Search for the cell housing the specified text and yield its [x, y] center coordinate. 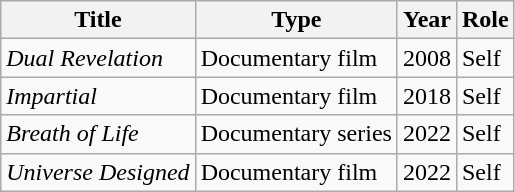
Impartial [98, 96]
Role [485, 20]
Dual Revelation [98, 58]
Universe Designed [98, 172]
Breath of Life [98, 134]
2008 [426, 58]
2018 [426, 96]
Type [296, 20]
Year [426, 20]
Documentary series [296, 134]
Title [98, 20]
